Locate the cell with the specified text and output its (X, Y) center coordinate. 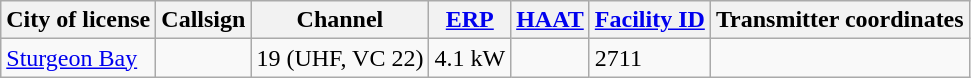
Channel (340, 20)
19 (UHF, VC 22) (340, 58)
Transmitter coordinates (840, 20)
ERP (470, 20)
Callsign (204, 20)
HAAT (550, 20)
Facility ID (650, 20)
Sturgeon Bay (78, 58)
2711 (650, 58)
4.1 kW (470, 58)
City of license (78, 20)
